Return (x, y) of the center of cell containing provided text 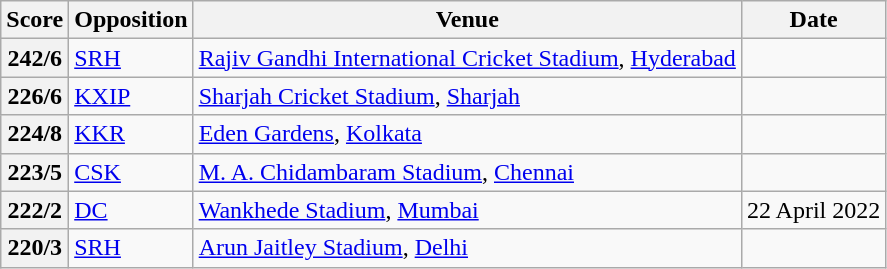
224/8 (35, 134)
220/3 (35, 248)
226/6 (35, 96)
KKR (131, 134)
Score (35, 20)
242/6 (35, 58)
Arun Jaitley Stadium, Delhi (467, 248)
Date (813, 20)
Venue (467, 20)
Wankhede Stadium, Mumbai (467, 210)
Sharjah Cricket Stadium, Sharjah (467, 96)
22 April 2022 (813, 210)
Opposition (131, 20)
DC (131, 210)
CSK (131, 172)
KXIP (131, 96)
Rajiv Gandhi International Cricket Stadium, Hyderabad (467, 58)
Eden Gardens, Kolkata (467, 134)
223/5 (35, 172)
222/2 (35, 210)
M. A. Chidambaram Stadium, Chennai (467, 172)
